Pinpoint the cell where the given text exists, returning its [X, Y] midpoint coordinate. 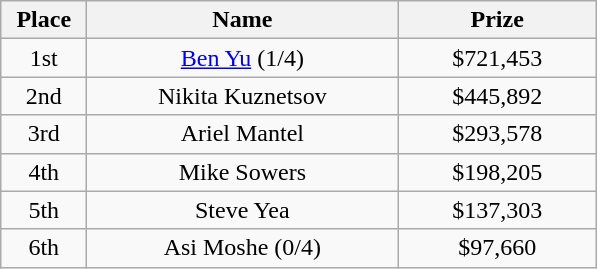
5th [44, 210]
$721,453 [498, 58]
Place [44, 20]
2nd [44, 96]
Mike Sowers [242, 172]
3rd [44, 134]
$445,892 [498, 96]
4th [44, 172]
$97,660 [498, 248]
$137,303 [498, 210]
Nikita Kuznetsov [242, 96]
6th [44, 248]
Ariel Mantel [242, 134]
Ben Yu (1/4) [242, 58]
Asi Moshe (0/4) [242, 248]
$293,578 [498, 134]
Prize [498, 20]
1st [44, 58]
Steve Yea [242, 210]
$198,205 [498, 172]
Name [242, 20]
